For the text-containing cell, return its midpoint in (x, y) coordinate format. 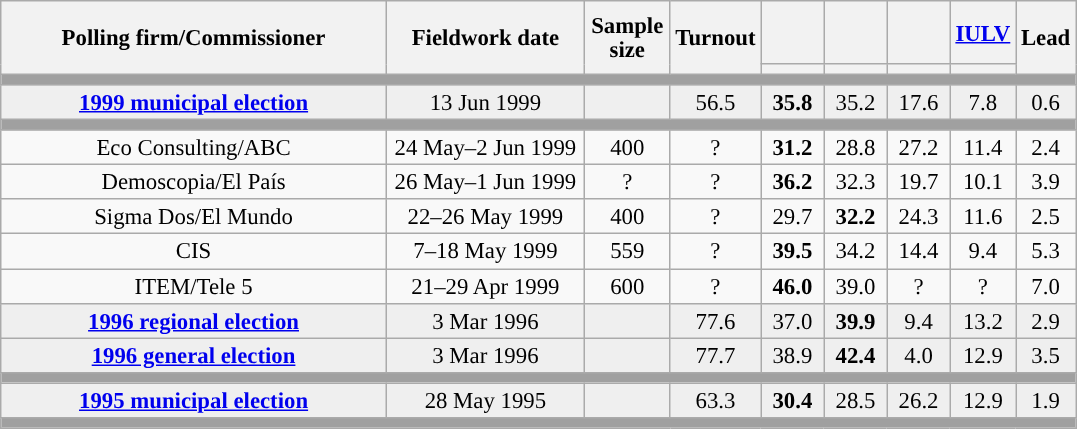
63.3 (716, 400)
32.3 (856, 182)
7–18 May 1999 (485, 252)
Fieldwork date (485, 38)
28 May 1995 (485, 400)
Demoscopia/El País (194, 182)
46.0 (792, 286)
1996 general election (194, 356)
600 (627, 286)
11.6 (982, 218)
Sigma Dos/El Mundo (194, 218)
28.5 (856, 400)
CIS (194, 252)
28.8 (856, 148)
4.0 (918, 356)
30.4 (792, 400)
34.2 (856, 252)
Lead (1046, 38)
17.6 (918, 102)
11.4 (982, 148)
0.6 (1046, 102)
32.2 (856, 218)
36.2 (792, 182)
Eco Consulting/ABC (194, 148)
3.9 (1046, 182)
2.9 (1046, 320)
Polling firm/Commissioner (194, 38)
26 May–1 Jun 1999 (485, 182)
1996 regional election (194, 320)
24 May–2 Jun 1999 (485, 148)
14.4 (918, 252)
29.7 (792, 218)
3.5 (1046, 356)
19.7 (918, 182)
39.9 (856, 320)
77.6 (716, 320)
IULV (982, 32)
56.5 (716, 102)
22–26 May 1999 (485, 218)
2.5 (1046, 218)
77.7 (716, 356)
7.8 (982, 102)
5.3 (1046, 252)
27.2 (918, 148)
Turnout (716, 38)
1.9 (1046, 400)
39.5 (792, 252)
26.2 (918, 400)
24.3 (918, 218)
7.0 (1046, 286)
2.4 (1046, 148)
38.9 (792, 356)
13 Jun 1999 (485, 102)
Sample size (627, 38)
35.8 (792, 102)
13.2 (982, 320)
10.1 (982, 182)
42.4 (856, 356)
1999 municipal election (194, 102)
1995 municipal election (194, 400)
31.2 (792, 148)
ITEM/Tele 5 (194, 286)
559 (627, 252)
37.0 (792, 320)
35.2 (856, 102)
21–29 Apr 1999 (485, 286)
39.0 (856, 286)
